Output the [x, y] coordinate of the center of the cell containing the given text.  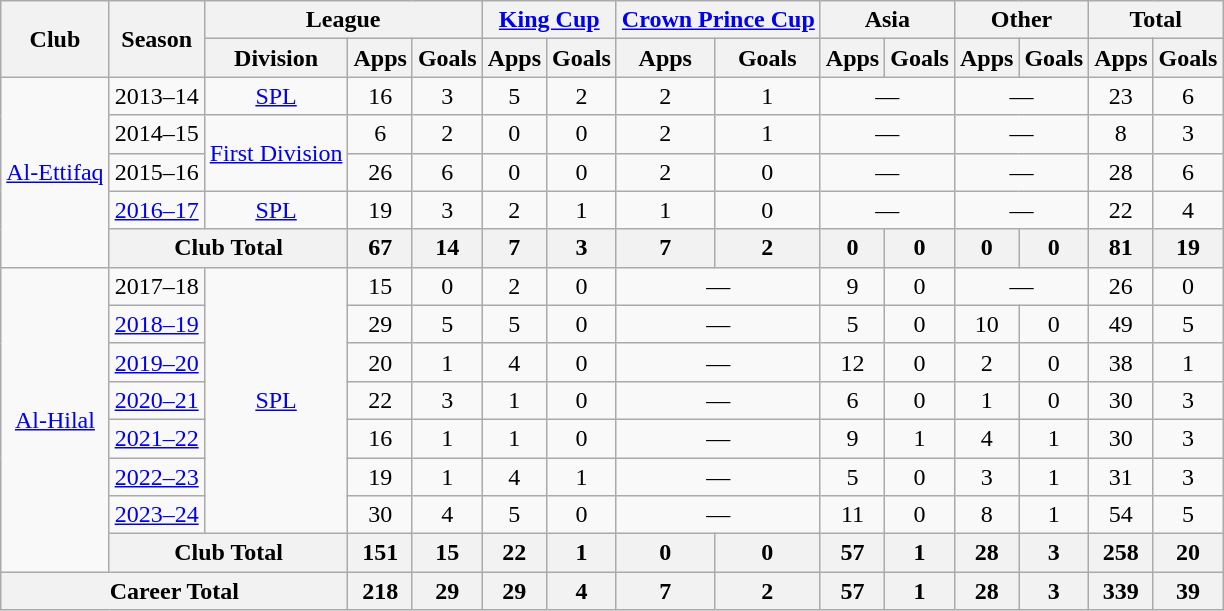
Al-Ettifaq [55, 172]
12 [852, 362]
Al-Hilal [55, 419]
Career Total [174, 591]
Asia [887, 20]
54 [1121, 515]
2013–14 [156, 96]
67 [380, 248]
258 [1121, 553]
39 [1188, 591]
38 [1121, 362]
2018–19 [156, 324]
2014–15 [156, 134]
Division [276, 58]
11 [852, 515]
Total [1156, 20]
2016–17 [156, 210]
81 [1121, 248]
218 [380, 591]
2017–18 [156, 286]
49 [1121, 324]
14 [447, 248]
31 [1121, 477]
2020–21 [156, 400]
2019–20 [156, 362]
Crown Prince Cup [718, 20]
Club [55, 39]
Season [156, 39]
2015–16 [156, 172]
339 [1121, 591]
10 [986, 324]
151 [380, 553]
2022–23 [156, 477]
23 [1121, 96]
2021–22 [156, 438]
League [343, 20]
Other [1021, 20]
2023–24 [156, 515]
First Division [276, 153]
King Cup [549, 20]
